Detect which cell encompasses the target text, then output its (X, Y) center coordinate. 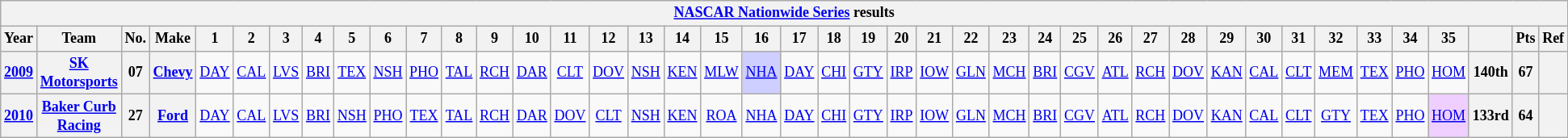
15 (722, 39)
2010 (19, 116)
2 (252, 39)
6 (388, 39)
No. (136, 39)
2009 (19, 73)
SK Motorsports (79, 73)
9 (495, 39)
8 (459, 39)
35 (1449, 39)
11 (570, 39)
21 (935, 39)
5 (352, 39)
25 (1080, 39)
24 (1045, 39)
NASCAR Nationwide Series results (785, 13)
Team (79, 39)
13 (646, 39)
32 (1336, 39)
28 (1189, 39)
34 (1410, 39)
12 (609, 39)
ROA (722, 116)
18 (834, 39)
20 (901, 39)
22 (971, 39)
29 (1226, 39)
Ref (1553, 39)
7 (425, 39)
Year (19, 39)
4 (318, 39)
31 (1298, 39)
1 (215, 39)
3 (286, 39)
17 (799, 39)
Pts (1526, 39)
19 (869, 39)
Baker Curb Racing (79, 116)
133rd (1490, 116)
Ford (173, 116)
67 (1526, 73)
07 (136, 73)
140th (1490, 73)
23 (1009, 39)
10 (531, 39)
14 (682, 39)
MLW (722, 73)
26 (1115, 39)
Chevy (173, 73)
33 (1374, 39)
30 (1264, 39)
16 (761, 39)
64 (1526, 116)
Make (173, 39)
MEM (1336, 73)
